Search for the cell housing the specified text and yield its [x, y] center coordinate. 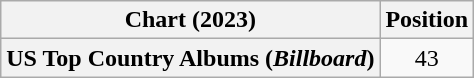
US Top Country Albums (Billboard) [190, 58]
43 [427, 58]
Chart (2023) [190, 20]
Position [427, 20]
